Capture the cell that displays the provided text and extract its [x, y] central coordinate. 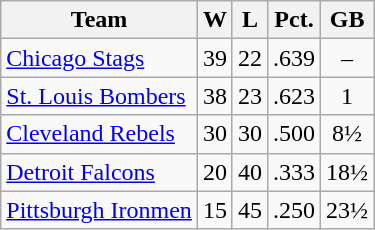
15 [214, 210]
1 [348, 96]
– [348, 58]
.250 [294, 210]
W [214, 20]
.333 [294, 172]
20 [214, 172]
Pct. [294, 20]
.623 [294, 96]
38 [214, 96]
Pittsburgh Ironmen [100, 210]
GB [348, 20]
45 [250, 210]
Detroit Falcons [100, 172]
22 [250, 58]
39 [214, 58]
L [250, 20]
23 [250, 96]
23½ [348, 210]
.639 [294, 58]
St. Louis Bombers [100, 96]
18½ [348, 172]
.500 [294, 134]
Team [100, 20]
Cleveland Rebels [100, 134]
Chicago Stags [100, 58]
40 [250, 172]
8½ [348, 134]
